Extract the [X, Y] coordinate from the center of the cell holding the provided text.  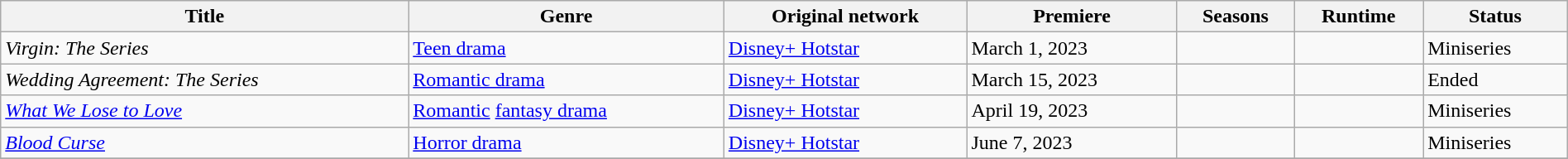
What We Lose to Love [205, 111]
Wedding Agreement: The Series [205, 79]
Runtime [1359, 17]
Romantic fantasy drama [566, 111]
Romantic drama [566, 79]
Status [1495, 17]
March 1, 2023 [1072, 48]
March 15, 2023 [1072, 79]
Virgin: The Series [205, 48]
April 19, 2023 [1072, 111]
Teen drama [566, 48]
Premiere [1072, 17]
June 7, 2023 [1072, 142]
Seasons [1236, 17]
Ended [1495, 79]
Original network [845, 17]
Title [205, 17]
Genre [566, 17]
Horror drama [566, 142]
Blood Curse [205, 142]
